Capture the cell that displays the provided text and extract its (x, y) central coordinate. 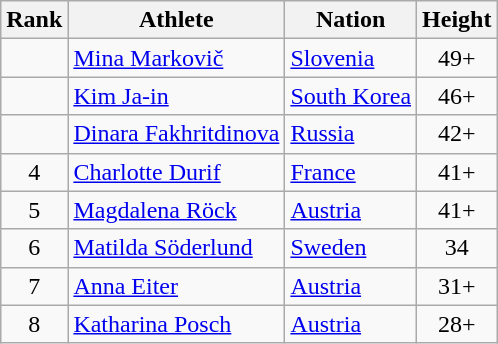
5 (34, 210)
34 (457, 248)
31+ (457, 286)
Mina Markovič (176, 58)
Sweden (351, 248)
Height (457, 20)
4 (34, 172)
Slovenia (351, 58)
Russia (351, 134)
France (351, 172)
7 (34, 286)
South Korea (351, 96)
Anna Eiter (176, 286)
6 (34, 248)
49+ (457, 58)
8 (34, 324)
Charlotte Durif (176, 172)
Kim Ja-in (176, 96)
Athlete (176, 20)
Dinara Fakhritdinova (176, 134)
28+ (457, 324)
Rank (34, 20)
Nation (351, 20)
42+ (457, 134)
46+ (457, 96)
Katharina Posch (176, 324)
Matilda Söderlund (176, 248)
Magdalena Röck (176, 210)
